Pinpoint the cell where the given text exists, returning its [X, Y] midpoint coordinate. 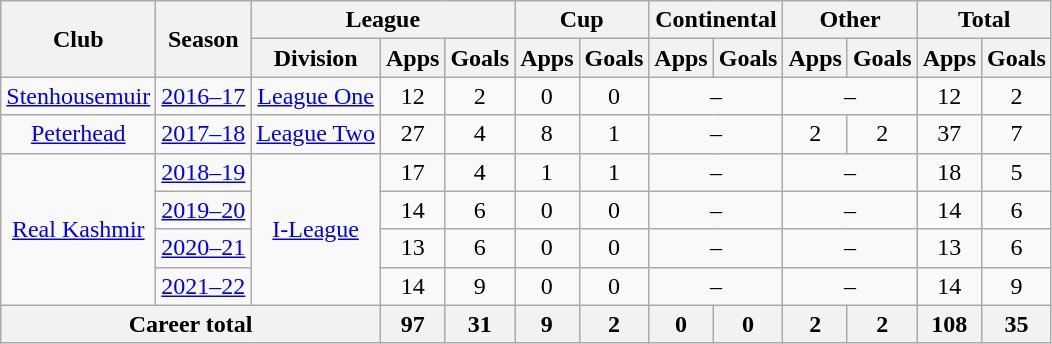
2019–20 [204, 210]
Division [316, 58]
2018–19 [204, 172]
Other [850, 20]
League Two [316, 134]
I-League [316, 229]
108 [949, 324]
31 [480, 324]
League One [316, 96]
35 [1017, 324]
Club [78, 39]
17 [412, 172]
Cup [582, 20]
Total [984, 20]
27 [412, 134]
Continental [716, 20]
97 [412, 324]
18 [949, 172]
League [383, 20]
Peterhead [78, 134]
2017–18 [204, 134]
Career total [191, 324]
37 [949, 134]
Real Kashmir [78, 229]
7 [1017, 134]
Season [204, 39]
8 [547, 134]
5 [1017, 172]
Stenhousemuir [78, 96]
2021–22 [204, 286]
2016–17 [204, 96]
2020–21 [204, 248]
